Search for the cell housing the specified text and yield its (X, Y) center coordinate. 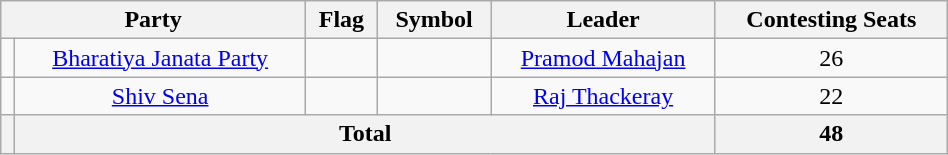
Pramod Mahajan (604, 58)
Raj Thackeray (604, 96)
26 (831, 58)
Leader (604, 20)
48 (831, 134)
Party (154, 20)
Symbol (434, 20)
22 (831, 96)
Contesting Seats (831, 20)
Bharatiya Janata Party (160, 58)
Total (366, 134)
Shiv Sena (160, 96)
Flag (341, 20)
